Scan for the cell matching the given text and deliver its (x, y) coordinate at center. 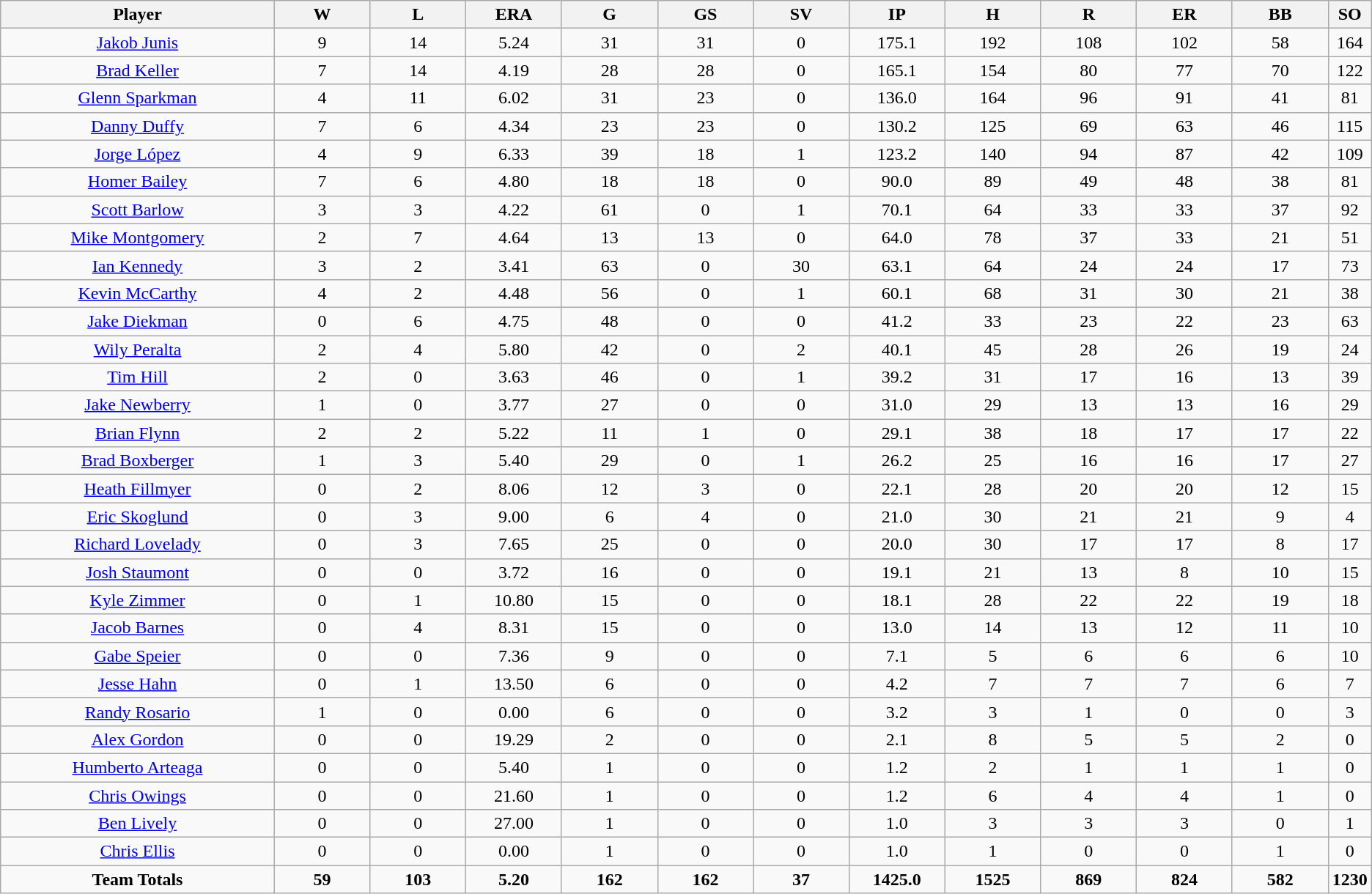
130.2 (897, 126)
Jake Diekman (138, 321)
70.1 (897, 210)
7.65 (514, 544)
4.34 (514, 126)
Danny Duffy (138, 126)
5.20 (514, 879)
96 (1089, 98)
7.1 (897, 656)
73 (1350, 265)
Eric Skoglund (138, 517)
4.80 (514, 182)
Brian Flynn (138, 433)
136.0 (897, 98)
1425.0 (897, 879)
BB (1280, 15)
Jake Newberry (138, 405)
91 (1184, 98)
26.2 (897, 461)
115 (1350, 126)
175.1 (897, 43)
4.2 (897, 684)
3.63 (514, 377)
Humberto Arteaga (138, 767)
582 (1280, 879)
SV (802, 15)
Tim Hill (138, 377)
103 (418, 879)
59 (322, 879)
Ian Kennedy (138, 265)
3.41 (514, 265)
9.00 (514, 517)
7.36 (514, 656)
Gabe Speier (138, 656)
92 (1350, 210)
SO (1350, 15)
77 (1184, 70)
13.0 (897, 628)
Chris Owings (138, 795)
4.75 (514, 321)
41.2 (897, 321)
4.48 (514, 293)
122 (1350, 70)
1525 (992, 879)
58 (1280, 43)
94 (1089, 154)
ERA (514, 15)
56 (610, 293)
R (1089, 15)
Alex Gordon (138, 739)
39.2 (897, 377)
70 (1280, 70)
123.2 (897, 154)
51 (1350, 237)
154 (992, 70)
125 (992, 126)
Randy Rosario (138, 712)
45 (992, 350)
H (992, 15)
80 (1089, 70)
26 (1184, 350)
19.1 (897, 572)
27.00 (514, 824)
Josh Staumont (138, 572)
22.1 (897, 489)
69 (1089, 126)
64.0 (897, 237)
Chris Ellis (138, 851)
108 (1089, 43)
L (418, 15)
8.06 (514, 489)
3.2 (897, 712)
824 (1184, 879)
89 (992, 182)
8.31 (514, 628)
165.1 (897, 70)
2.1 (897, 739)
102 (1184, 43)
Scott Barlow (138, 210)
61 (610, 210)
Brad Boxberger (138, 461)
60.1 (897, 293)
Jacob Barnes (138, 628)
Glenn Sparkman (138, 98)
20.0 (897, 544)
6.33 (514, 154)
Homer Bailey (138, 182)
49 (1089, 182)
140 (992, 154)
5.24 (514, 43)
W (322, 15)
87 (1184, 154)
21.0 (897, 517)
68 (992, 293)
Wily Peralta (138, 350)
5.22 (514, 433)
40.1 (897, 350)
Jorge López (138, 154)
1230 (1350, 879)
3.72 (514, 572)
G (610, 15)
3.77 (514, 405)
29.1 (897, 433)
4.19 (514, 70)
19.29 (514, 739)
78 (992, 237)
109 (1350, 154)
31.0 (897, 405)
ER (1184, 15)
6.02 (514, 98)
Kyle Zimmer (138, 600)
Richard Lovelady (138, 544)
5.80 (514, 350)
10.80 (514, 600)
4.64 (514, 237)
90.0 (897, 182)
Brad Keller (138, 70)
18.1 (897, 600)
Heath Fillmyer (138, 489)
63.1 (897, 265)
41 (1280, 98)
Jakob Junis (138, 43)
Player (138, 15)
192 (992, 43)
GS (705, 15)
Team Totals (138, 879)
Mike Montgomery (138, 237)
Jesse Hahn (138, 684)
Ben Lively (138, 824)
Kevin McCarthy (138, 293)
4.22 (514, 210)
869 (1089, 879)
IP (897, 15)
21.60 (514, 795)
13.50 (514, 684)
